For the text-containing cell, return its midpoint in (X, Y) coordinate format. 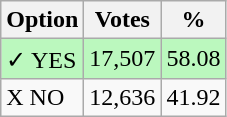
Option (42, 20)
12,636 (122, 97)
✓ YES (42, 59)
17,507 (122, 59)
58.08 (194, 59)
X NO (42, 97)
% (194, 20)
Votes (122, 20)
41.92 (194, 97)
